Detect which cell encompasses the target text, then output its (X, Y) center coordinate. 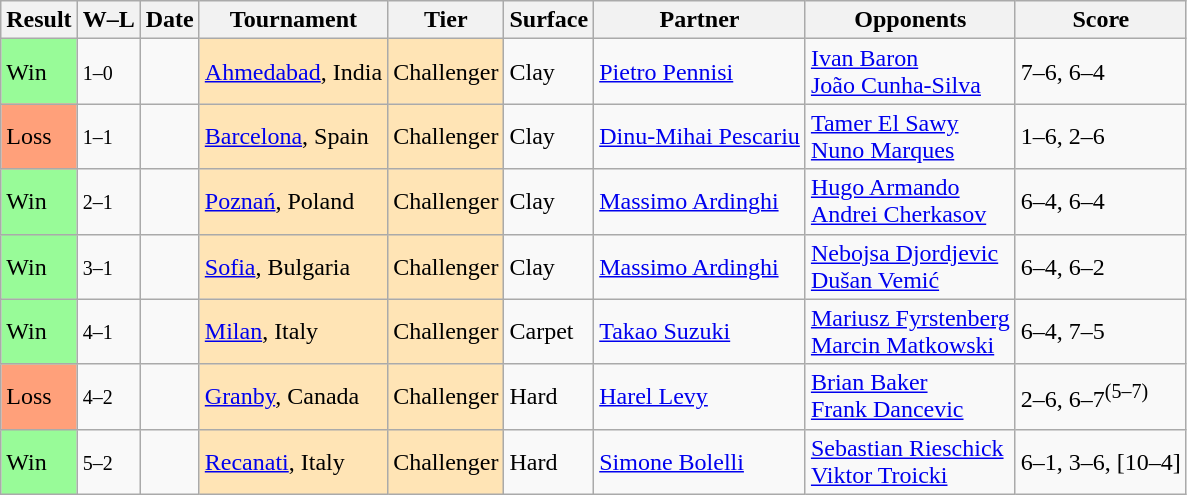
1–6, 2–6 (1100, 136)
Carpet (549, 332)
1–0 (108, 72)
Hugo Armando Andrei Cherkasov (910, 202)
Barcelona, Spain (293, 136)
Poznań, Poland (293, 202)
Tamer El Sawy Nuno Marques (910, 136)
Takao Suzuki (700, 332)
Simone Bolelli (700, 462)
2–6, 6–7(5–7) (1100, 396)
Score (1100, 20)
4–1 (108, 332)
Opponents (910, 20)
Recanati, Italy (293, 462)
Brian Baker Frank Dancevic (910, 396)
Nebojsa Djordjevic Dušan Vemić (910, 266)
Sebastian Rieschick Viktor Troicki (910, 462)
Milan, Italy (293, 332)
Tournament (293, 20)
Partner (700, 20)
Ivan Baron João Cunha-Silva (910, 72)
Mariusz Fyrstenberg Marcin Matkowski (910, 332)
Harel Levy (700, 396)
6–4, 6–4 (1100, 202)
Dinu-Mihai Pescariu (700, 136)
Sofia, Bulgaria (293, 266)
Pietro Pennisi (700, 72)
2–1 (108, 202)
7–6, 6–4 (1100, 72)
Date (170, 20)
W–L (108, 20)
Granby, Canada (293, 396)
4–2 (108, 396)
6–4, 6–2 (1100, 266)
6–4, 7–5 (1100, 332)
1–1 (108, 136)
Result (39, 20)
Ahmedabad, India (293, 72)
5–2 (108, 462)
Tier (446, 20)
Surface (549, 20)
6–1, 3–6, [10–4] (1100, 462)
3–1 (108, 266)
